Return (x, y) of the center of cell containing provided text 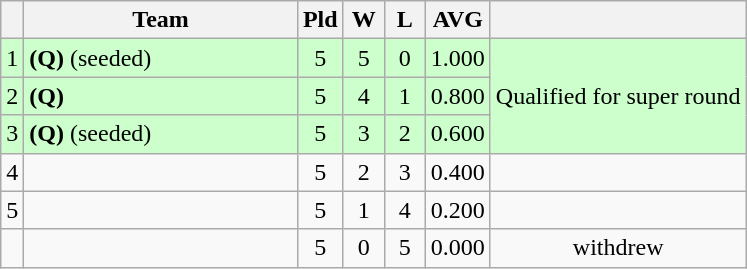
0.600 (458, 134)
Team (161, 20)
(Q) (161, 96)
Qualified for super round (618, 96)
AVG (458, 20)
W (364, 20)
withdrew (618, 248)
1.000 (458, 58)
0.200 (458, 210)
L (404, 20)
0.800 (458, 96)
0.000 (458, 248)
0.400 (458, 172)
Pld (320, 20)
